Identify which cell holds the provided text, then report its (x, y) central coordinate. 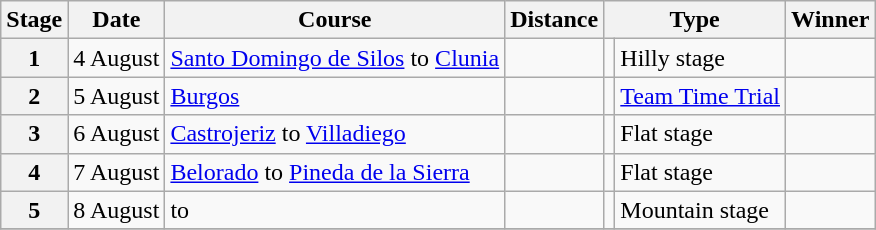
8 August (116, 210)
Santo Domingo de Silos to Clunia (335, 58)
7 August (116, 172)
Castrojeriz to Villadiego (335, 134)
Team Time Trial (700, 96)
3 (34, 134)
4 August (116, 58)
Hilly stage (700, 58)
Distance (554, 20)
Mountain stage (700, 210)
Date (116, 20)
6 August (116, 134)
to (335, 210)
5 (34, 210)
Type (695, 20)
Winner (830, 20)
Belorado to Pineda de la Sierra (335, 172)
4 (34, 172)
Burgos (335, 96)
2 (34, 96)
1 (34, 58)
5 August (116, 96)
Course (335, 20)
Stage (34, 20)
